Scan for the cell matching the given text and deliver its [x, y] coordinate at center. 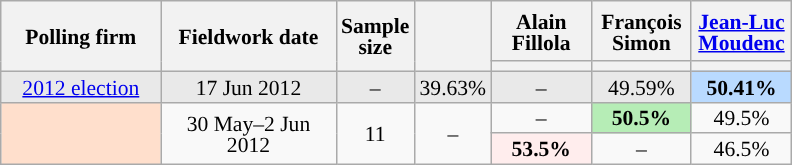
François Simon [641, 31]
Jean-Luc Moudenc [741, 31]
53.5% [541, 150]
Fieldwork date [248, 36]
17 Jun 2012 [248, 86]
49.59% [641, 86]
50.5% [641, 118]
49.5% [741, 118]
11 [375, 133]
39.63% [452, 86]
30 May–2 Jun 2012 [248, 133]
46.5% [741, 150]
2012 election [81, 86]
50.41% [741, 86]
Polling firm [81, 36]
Samplesize [375, 36]
Alain Fillola [541, 31]
